Find where the given text appears and provide that cell's center as [X, Y] coordinate. 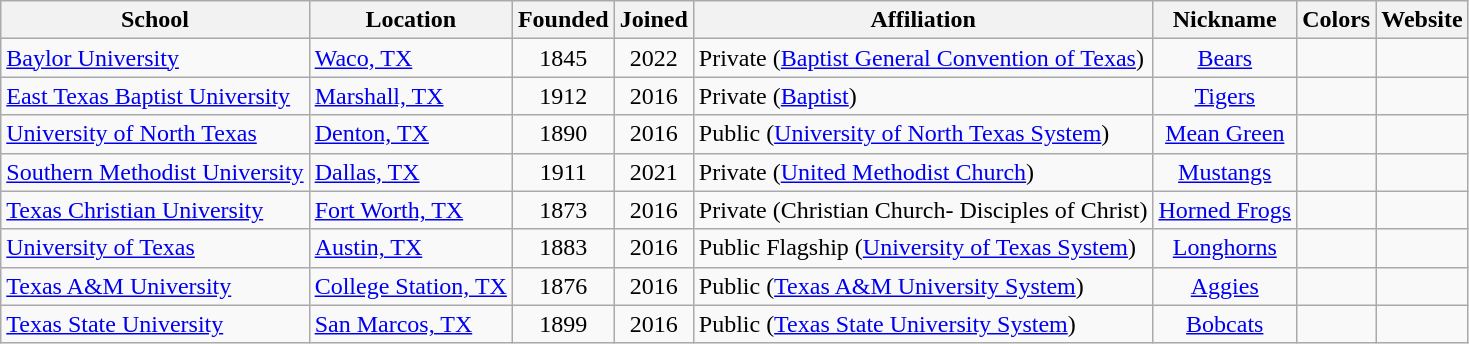
Colors [1336, 20]
Marshall, TX [410, 96]
East Texas Baptist University [155, 96]
1876 [563, 286]
2021 [654, 172]
Website [1422, 20]
Private (Baptist General Convention of Texas) [923, 58]
Location [410, 20]
Horned Frogs [1225, 210]
1873 [563, 210]
Private (Baptist) [923, 96]
College Station, TX [410, 286]
Bobcats [1225, 324]
Texas Christian University [155, 210]
Southern Methodist University [155, 172]
1911 [563, 172]
Dallas, TX [410, 172]
1845 [563, 58]
Bears [1225, 58]
Public (Texas A&M University System) [923, 286]
University of Texas [155, 248]
2022 [654, 58]
Private (United Methodist Church) [923, 172]
Texas State University [155, 324]
Affiliation [923, 20]
Baylor University [155, 58]
Mustangs [1225, 172]
Founded [563, 20]
1890 [563, 134]
Denton, TX [410, 134]
San Marcos, TX [410, 324]
Waco, TX [410, 58]
School [155, 20]
1899 [563, 324]
1883 [563, 248]
Nickname [1225, 20]
Public Flagship (University of Texas System) [923, 248]
Aggies [1225, 286]
Public (Texas State University System) [923, 324]
Private (Christian Church- Disciples of Christ) [923, 210]
Fort Worth, TX [410, 210]
Longhorns [1225, 248]
Tigers [1225, 96]
1912 [563, 96]
Austin, TX [410, 248]
Public (University of North Texas System) [923, 134]
Mean Green [1225, 134]
Texas A&M University [155, 286]
University of North Texas [155, 134]
Joined [654, 20]
